Locate the cell with the specified text and output its [X, Y] center coordinate. 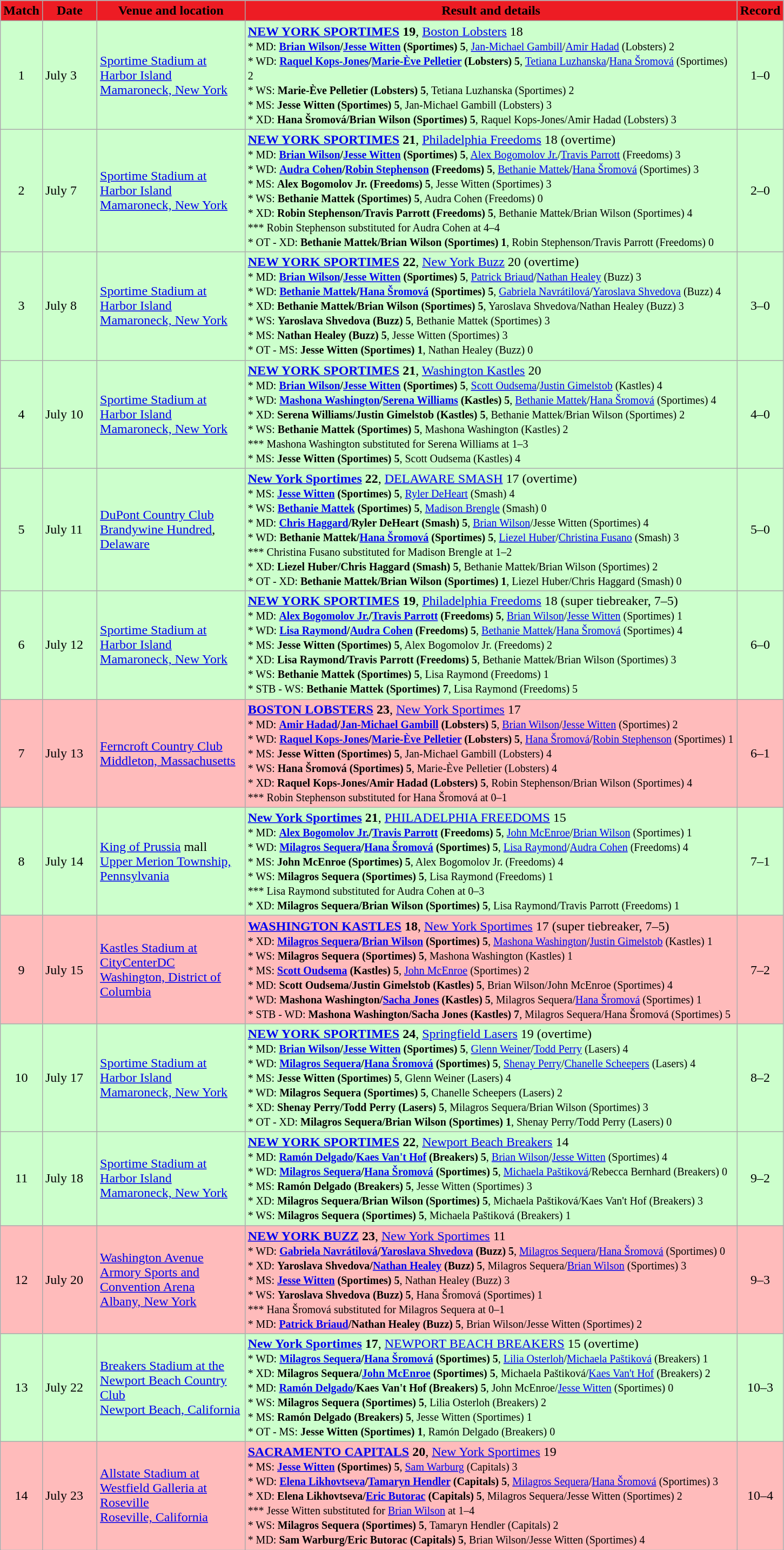
3–0 [760, 306]
7–2 [760, 969]
5 [22, 530]
DuPont Country ClubBrandywine Hundred, Delaware [171, 530]
Venue and location [171, 11]
7 [22, 753]
July 11 [69, 530]
13 [22, 1388]
3 [22, 306]
July 23 [69, 1496]
July 20 [69, 1279]
Match [22, 11]
Kastles Stadium at CityCenterDCWashington, District of Columbia [171, 969]
10 [22, 1077]
July 22 [69, 1388]
2–0 [760, 190]
9–3 [760, 1279]
July 18 [69, 1179]
July 17 [69, 1077]
6–0 [760, 645]
Result and details [491, 11]
1 [22, 75]
4–0 [760, 414]
9–2 [760, 1179]
2 [22, 190]
4 [22, 414]
July 7 [69, 190]
July 14 [69, 861]
6 [22, 645]
July 15 [69, 969]
Breakers Stadium at the Newport Beach Country ClubNewport Beach, California [171, 1388]
Ferncroft Country ClubMiddleton, Massachusetts [171, 753]
8–2 [760, 1077]
10–4 [760, 1496]
Record [760, 11]
Date [69, 11]
July 12 [69, 645]
11 [22, 1179]
7–1 [760, 861]
July 10 [69, 414]
9 [22, 969]
1–0 [760, 75]
Washington Avenue Armory Sports and Convention ArenaAlbany, New York [171, 1279]
King of Prussia mallUpper Merion Township, Pennsylvania [171, 861]
10–3 [760, 1388]
12 [22, 1279]
6–1 [760, 753]
5–0 [760, 530]
8 [22, 861]
14 [22, 1496]
July 8 [69, 306]
July 13 [69, 753]
Allstate Stadium at Westfield Galleria at RosevilleRoseville, California [171, 1496]
July 3 [69, 75]
